Pinpoint the cell where the given text exists, returning its (x, y) midpoint coordinate. 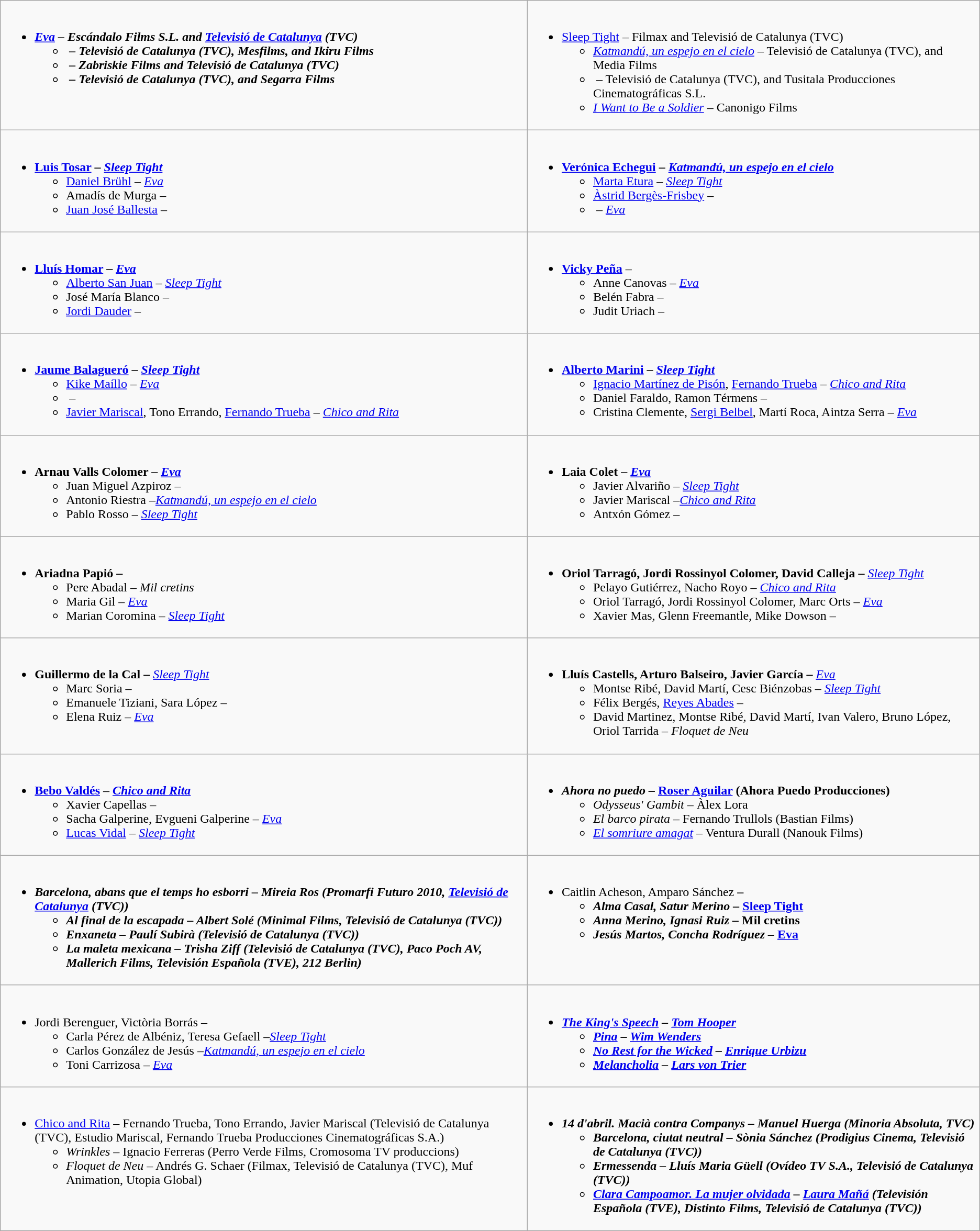
Bebo Valdés – Chico and RitaXavier Capellas – Sacha Galperine, Evgueni Galperine – EvaLucas Vidal – Sleep Tight (264, 804)
Lluís Homar – EvaAlberto San Juan – Sleep TightJosé María Blanco – Jordi Dauder – (264, 283)
Jaume Balagueró – Sleep TightKike Maíllo – Eva – Javier Mariscal, Tono Errando, Fernando Trueba – Chico and Rita (264, 384)
Arnau Valls Colomer – EvaJuan Miguel Azpiroz – Antonio Riestra –Katmandú, un espejo en el cieloPablo Rosso – Sleep Tight (264, 486)
Verónica Echegui – Katmandú, un espejo en el cieloMarta Etura – Sleep TightÀstrid Bergès-Frisbey – – Eva (753, 181)
Guillermo de la Cal – Sleep TightMarc Soria – Emanuele Tiziani, Sara López – Elena Ruiz – Eva (264, 696)
Luis Tosar – Sleep TightDaniel Brühl – EvaAmadís de Murga – Juan José Ballesta – (264, 181)
Vicky Peña – Anne Canovas – EvaBelén Fabra – Judit Uriach – (753, 283)
Laia Colet – EvaJavier Alvariño – Sleep TightJavier Mariscal –Chico and RitaAntxón Gómez – (753, 486)
Caitlin Acheson, Amparo Sánchez – Alma Casal, Satur Merino – Sleep TightAnna Merino, Ignasi Ruiz – Mil cretinsJesús Martos, Concha Rodríguez – Eva (753, 920)
The King's Speech – Tom HooperPina – Wim WendersNo Rest for the Wicked – Enrique UrbizuMelancholia – Lars von Trier (753, 1036)
Ariadna Papió – Pere Abadal – Mil cretinsMaria Gil – EvaMarian Coromina – Sleep Tight (264, 587)
